Search for the cell housing the specified text and yield its (x, y) center coordinate. 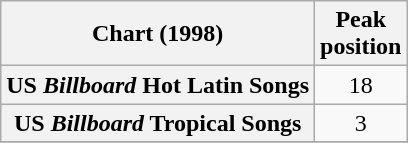
US Billboard Hot Latin Songs (158, 85)
3 (361, 123)
Peakposition (361, 34)
Chart (1998) (158, 34)
18 (361, 85)
US Billboard Tropical Songs (158, 123)
